Scan for the cell matching the given text and deliver its [X, Y] coordinate at center. 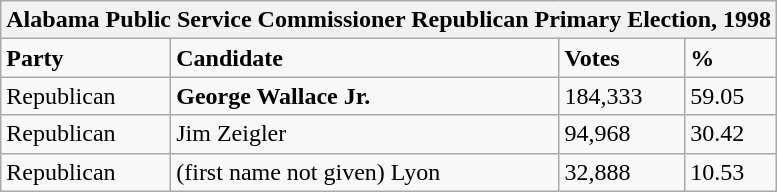
Votes [622, 58]
10.53 [731, 172]
Party [86, 58]
59.05 [731, 96]
Alabama Public Service Commissioner Republican Primary Election, 1998 [389, 20]
Candidate [365, 58]
184,333 [622, 96]
94,968 [622, 134]
32,888 [622, 172]
Jim Zeigler [365, 134]
30.42 [731, 134]
(first name not given) Lyon [365, 172]
% [731, 58]
George Wallace Jr. [365, 96]
